Pinpoint the cell where the given text exists, returning its (X, Y) midpoint coordinate. 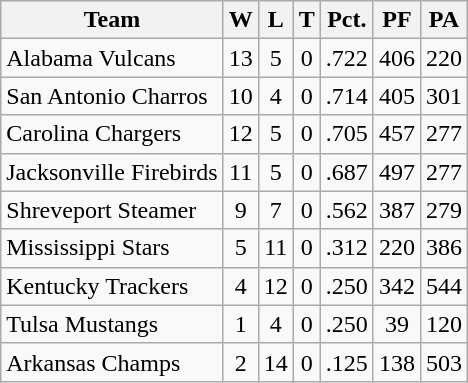
13 (240, 58)
PF (396, 20)
Arkansas Champs (112, 362)
San Antonio Charros (112, 96)
PA (444, 20)
14 (276, 362)
.687 (346, 172)
L (276, 20)
.722 (346, 58)
7 (276, 210)
497 (396, 172)
Kentucky Trackers (112, 286)
.125 (346, 362)
Shreveport Steamer (112, 210)
138 (396, 362)
386 (444, 248)
Alabama Vulcans (112, 58)
544 (444, 286)
W (240, 20)
9 (240, 210)
Carolina Chargers (112, 134)
1 (240, 324)
39 (396, 324)
503 (444, 362)
T (306, 20)
Jacksonville Firebirds (112, 172)
405 (396, 96)
Tulsa Mustangs (112, 324)
301 (444, 96)
Pct. (346, 20)
.562 (346, 210)
10 (240, 96)
406 (396, 58)
.705 (346, 134)
279 (444, 210)
342 (396, 286)
457 (396, 134)
120 (444, 324)
Team (112, 20)
2 (240, 362)
Mississippi Stars (112, 248)
387 (396, 210)
.714 (346, 96)
.312 (346, 248)
